Scan for the cell matching the given text and deliver its [X, Y] coordinate at center. 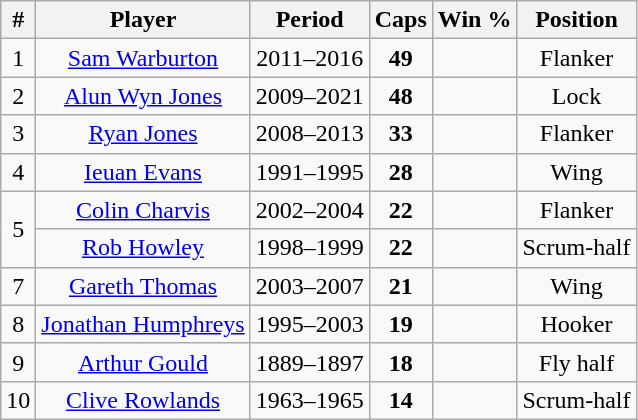
1963–1965 [310, 400]
2009–2021 [310, 96]
1889–1897 [310, 362]
4 [18, 172]
2011–2016 [310, 58]
19 [400, 324]
Player [143, 20]
Position [576, 20]
Rob Howley [143, 248]
Hooker [576, 324]
Alun Wyn Jones [143, 96]
Colin Charvis [143, 210]
7 [18, 286]
Caps [400, 20]
14 [400, 400]
Sam Warburton [143, 58]
Clive Rowlands [143, 400]
8 [18, 324]
Gareth Thomas [143, 286]
21 [400, 286]
1991–1995 [310, 172]
49 [400, 58]
28 [400, 172]
Lock [576, 96]
2008–2013 [310, 134]
48 [400, 96]
# [18, 20]
1995–2003 [310, 324]
Period [310, 20]
Fly half [576, 362]
2003–2007 [310, 286]
2 [18, 96]
Win % [474, 20]
1998–1999 [310, 248]
10 [18, 400]
Arthur Gould [143, 362]
5 [18, 229]
33 [400, 134]
3 [18, 134]
9 [18, 362]
1 [18, 58]
18 [400, 362]
Ieuan Evans [143, 172]
Jonathan Humphreys [143, 324]
Ryan Jones [143, 134]
2002–2004 [310, 210]
